Find where the given text appears and provide that cell's center as [x, y] coordinate. 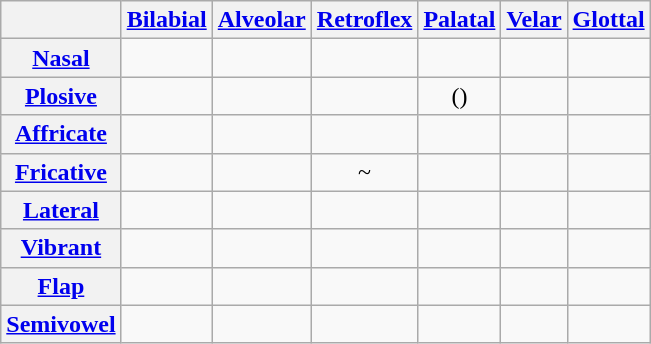
Palatal [460, 20]
Retroflex [364, 20]
Velar [534, 20]
Vibrant [61, 248]
Alveolar [262, 20]
Nasal [61, 58]
Glottal [608, 20]
Bilabial [166, 20]
() [460, 96]
Fricative [61, 172]
~ [364, 172]
Affricate [61, 134]
Plosive [61, 96]
Semivowel [61, 324]
Lateral [61, 210]
Flap [61, 286]
